Determine the (x, y) coordinate at the center of the cell enclosing the given text.  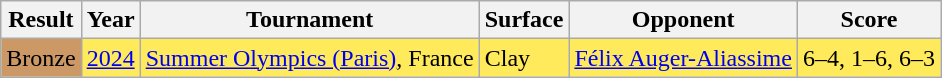
Surface (524, 20)
Result (41, 20)
Clay (524, 58)
6–4, 1–6, 6–3 (868, 58)
2024 (110, 58)
Félix Auger-Aliassime (684, 58)
Year (110, 20)
Score (868, 20)
Tournament (310, 20)
Bronze (41, 58)
Summer Olympics (Paris), France (310, 58)
Opponent (684, 20)
